Detect which cell encompasses the target text, then output its [x, y] center coordinate. 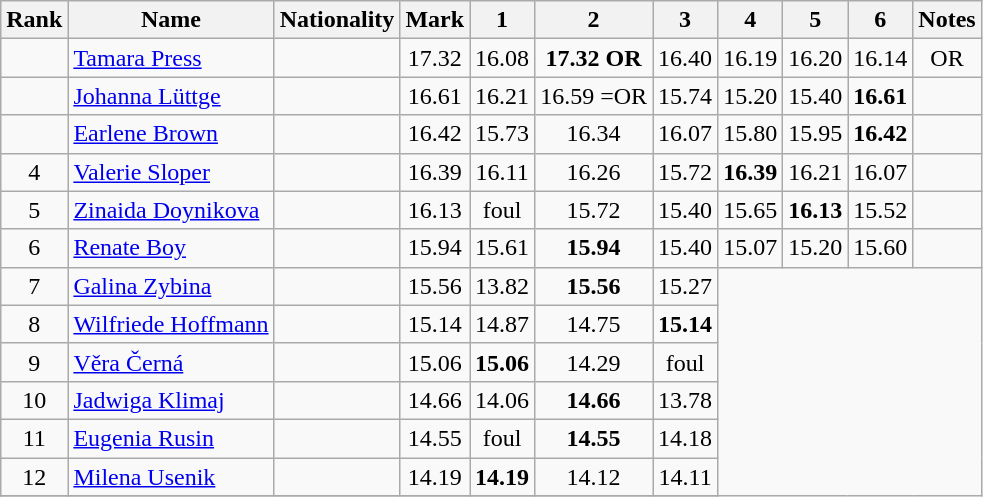
13.82 [502, 286]
16.26 [594, 172]
16.20 [816, 58]
16.34 [594, 134]
14.75 [594, 324]
17.32 [435, 58]
14.18 [686, 438]
Johanna Lüttge [171, 96]
Eugenia Rusin [171, 438]
12 [34, 477]
15.73 [502, 134]
15.52 [880, 210]
16.11 [502, 172]
15.60 [880, 248]
10 [34, 400]
1 [502, 20]
Renate Boy [171, 248]
OR [947, 58]
Rank [34, 20]
15.65 [750, 210]
Jadwiga Klimaj [171, 400]
15.07 [750, 248]
Galina Zybina [171, 286]
Věra Černá [171, 362]
15.27 [686, 286]
16.14 [880, 58]
Zinaida Doynikova [171, 210]
11 [34, 438]
15.80 [750, 134]
Valerie Sloper [171, 172]
Name [171, 20]
14.12 [594, 477]
14.06 [502, 400]
14.11 [686, 477]
14.29 [594, 362]
2 [594, 20]
15.95 [816, 134]
8 [34, 324]
14.87 [502, 324]
13.78 [686, 400]
15.61 [502, 248]
Nationality [337, 20]
16.40 [686, 58]
3 [686, 20]
7 [34, 286]
17.32 OR [594, 58]
Milena Usenik [171, 477]
Tamara Press [171, 58]
Wilfriede Hoffmann [171, 324]
Earlene Brown [171, 134]
15.74 [686, 96]
9 [34, 362]
Mark [435, 20]
16.19 [750, 58]
16.08 [502, 58]
16.59 =OR [594, 96]
Notes [947, 20]
